Output the (X, Y) coordinate of the center of the cell containing the given text.  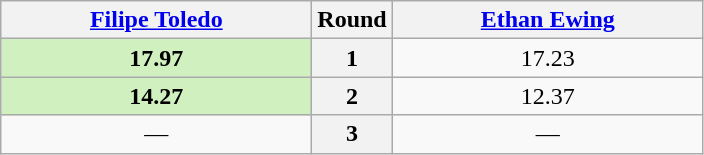
17.97 (156, 58)
3 (352, 134)
14.27 (156, 96)
1 (352, 58)
Ethan Ewing (548, 20)
17.23 (548, 58)
Round (352, 20)
2 (352, 96)
Filipe Toledo (156, 20)
12.37 (548, 96)
